Find where the given text appears and provide that cell's center as (X, Y) coordinate. 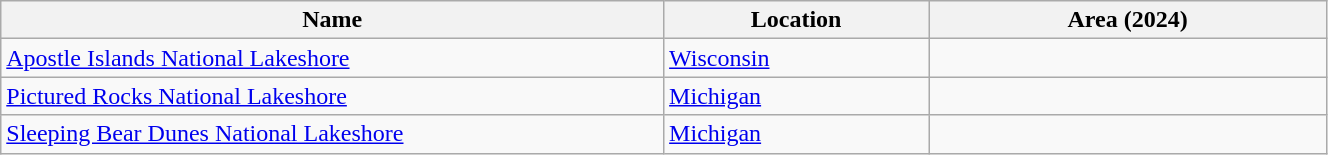
Sleeping Bear Dunes National Lakeshore (332, 134)
Location (796, 20)
Wisconsin (796, 58)
Name (332, 20)
Area (2024) (1128, 20)
Apostle Islands National Lakeshore (332, 58)
Pictured Rocks National Lakeshore (332, 96)
